Return (X, Y) of the center of cell containing provided text 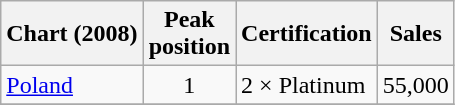
2 × Platinum (307, 85)
Sales (416, 34)
Certification (307, 34)
Poland (72, 85)
55,000 (416, 85)
Peakposition (189, 34)
Chart (2008) (72, 34)
1 (189, 85)
